For the text-containing cell, return its midpoint in (X, Y) coordinate format. 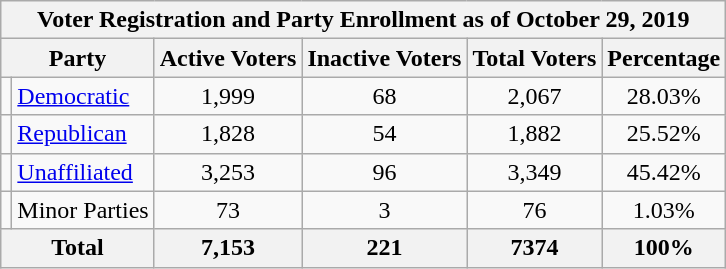
221 (384, 248)
Party (78, 58)
54 (384, 134)
7,153 (228, 248)
96 (384, 172)
3,349 (534, 172)
73 (228, 210)
3 (384, 210)
Total Voters (534, 58)
25.52% (664, 134)
1,999 (228, 96)
2,067 (534, 96)
Minor Parties (83, 210)
76 (534, 210)
3,253 (228, 172)
100% (664, 248)
Republican (83, 134)
1,828 (228, 134)
1,882 (534, 134)
Democratic (83, 96)
7374 (534, 248)
Voter Registration and Party Enrollment as of October 29, 2019 (364, 20)
68 (384, 96)
Percentage (664, 58)
45.42% (664, 172)
Total (78, 248)
Unaffiliated (83, 172)
28.03% (664, 96)
Active Voters (228, 58)
1.03% (664, 210)
Inactive Voters (384, 58)
